Scan for the cell matching the given text and deliver its (x, y) coordinate at center. 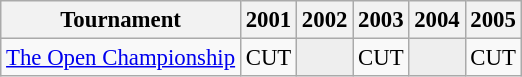
2002 (325, 20)
The Open Championship (121, 58)
2005 (493, 20)
2004 (437, 20)
2001 (268, 20)
Tournament (121, 20)
2003 (381, 20)
